Identify which cell holds the provided text, then report its [x, y] central coordinate. 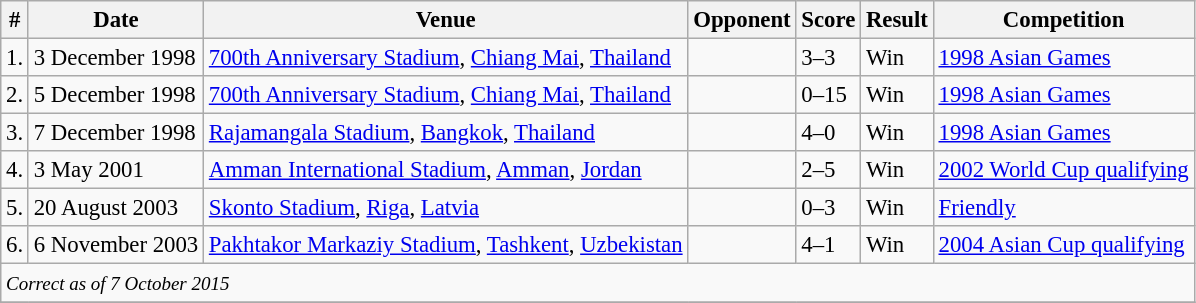
2. [15, 95]
2004 Asian Cup qualifying [1064, 245]
Date [116, 20]
Correct as of 7 October 2015 [598, 283]
Amman International Stadium, Amman, Jordan [446, 170]
3–3 [828, 58]
6. [15, 245]
7 December 1998 [116, 133]
5. [15, 208]
3. [15, 133]
2–5 [828, 170]
20 August 2003 [116, 208]
Pakhtakor Markaziy Stadium, Tashkent, Uzbekistan [446, 245]
6 November 2003 [116, 245]
Skonto Stadium, Riga, Latvia [446, 208]
1. [15, 58]
# [15, 20]
Opponent [742, 20]
4. [15, 170]
Venue [446, 20]
3 May 2001 [116, 170]
3 December 1998 [116, 58]
5 December 1998 [116, 95]
Competition [1064, 20]
4–1 [828, 245]
Score [828, 20]
0–3 [828, 208]
2002 World Cup qualifying [1064, 170]
Friendly [1064, 208]
0–15 [828, 95]
Rajamangala Stadium, Bangkok, Thailand [446, 133]
Result [898, 20]
4–0 [828, 133]
